For the text-containing cell, return its midpoint in (X, Y) coordinate format. 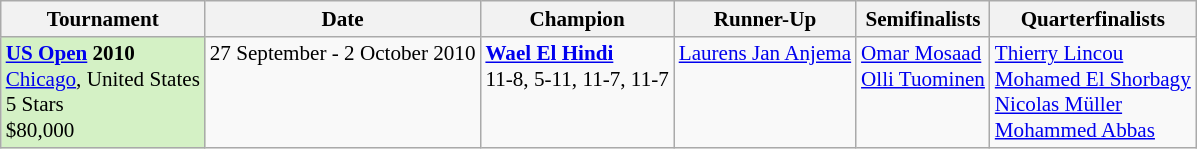
US Open 2010 Chicago, United States5 Stars$80,000 (103, 92)
Runner-Up (765, 18)
Champion (576, 18)
Laurens Jan Anjema (765, 92)
27 September - 2 October 2010 (343, 92)
Thierry Lincou Mohamed El Shorbagy Nicolas Müller Mohammed Abbas (1093, 92)
Date (343, 18)
Tournament (103, 18)
Omar Mosaad Olli Tuominen (923, 92)
Quarterfinalists (1093, 18)
Wael El Hindi11-8, 5-11, 11-7, 11-7 (576, 92)
Semifinalists (923, 18)
